Identify which cell holds the provided text, then report its [x, y] central coordinate. 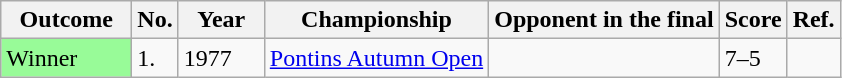
Ref. [814, 20]
No. [155, 20]
Championship [376, 20]
Winner [66, 58]
Opponent in the final [604, 20]
Pontins Autumn Open [376, 58]
Score [753, 20]
7–5 [753, 58]
1977 [221, 58]
Outcome [66, 20]
1. [155, 58]
Year [221, 20]
